Output the (x, y) coordinate of the center of the cell containing the given text.  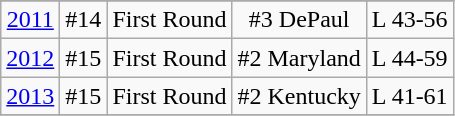
L 43-56 (410, 20)
#14 (84, 20)
#3 DePaul (299, 20)
L 41-61 (410, 96)
#2 Kentucky (299, 96)
#2 Maryland (299, 58)
2011 (30, 20)
L 44-59 (410, 58)
2013 (30, 96)
2012 (30, 58)
